Identify which cell holds the provided text, then report its (x, y) central coordinate. 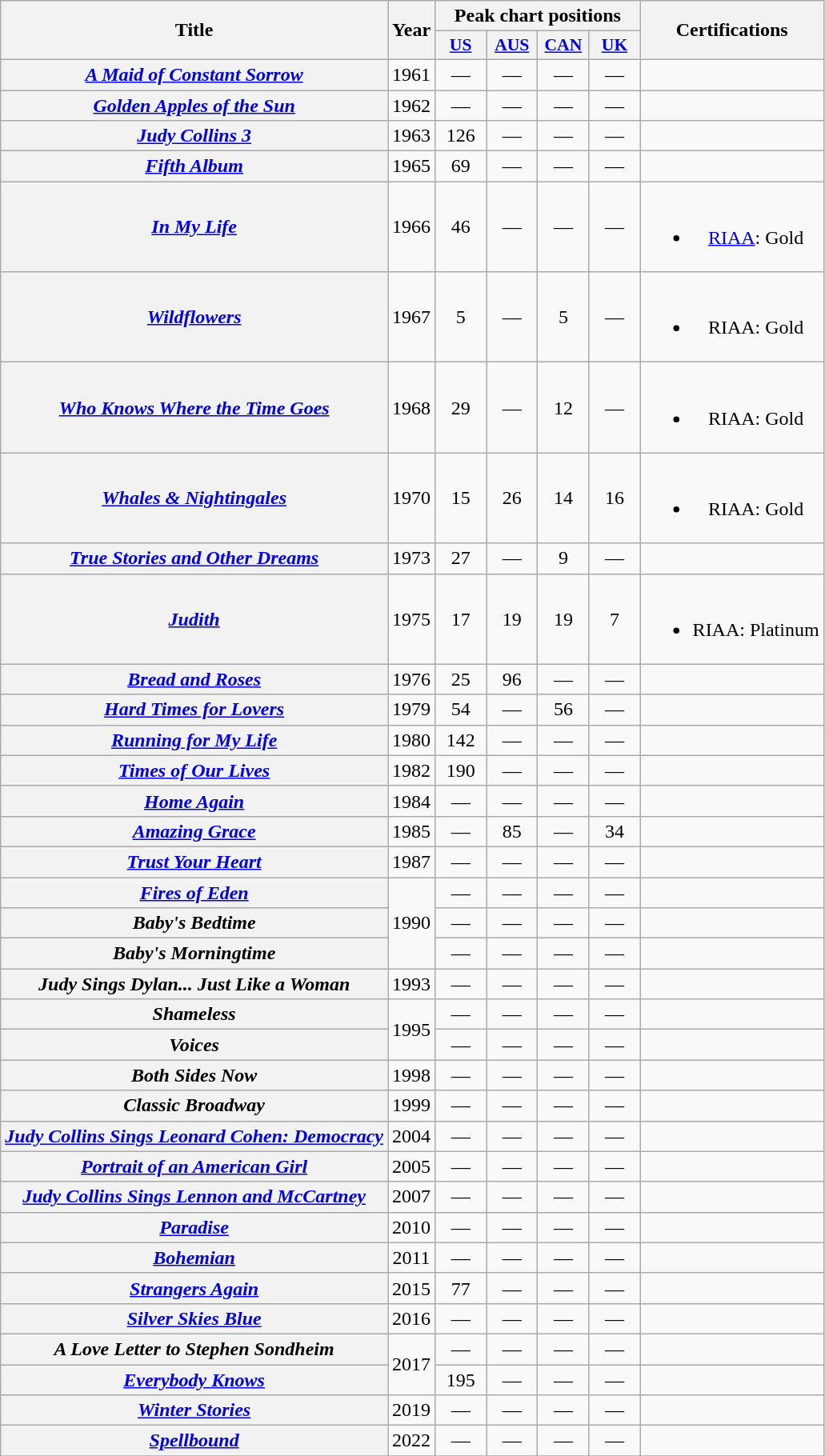
1990 (411, 922)
Paradise (194, 1227)
Shameless (194, 1014)
2016 (411, 1318)
2005 (411, 1166)
Voices (194, 1045)
2017 (411, 1364)
Title (194, 30)
Wildflowers (194, 317)
85 (512, 831)
2010 (411, 1227)
Baby's Morningtime (194, 954)
25 (461, 679)
Year (411, 30)
34 (615, 831)
Fifth Album (194, 166)
Home Again (194, 801)
54 (461, 710)
Portrait of an American Girl (194, 1166)
2022 (411, 1441)
2015 (411, 1288)
Both Sides Now (194, 1075)
1967 (411, 317)
Bread and Roses (194, 679)
Judy Sings Dylan... Just Like a Woman (194, 984)
7 (615, 619)
190 (461, 770)
2011 (411, 1258)
Silver Skies Blue (194, 1318)
UK (615, 46)
Spellbound (194, 1441)
Strangers Again (194, 1288)
CAN (563, 46)
17 (461, 619)
1961 (411, 74)
1975 (411, 619)
126 (461, 136)
1999 (411, 1106)
1970 (411, 498)
1979 (411, 710)
Running for My Life (194, 740)
12 (563, 408)
195 (461, 1380)
In My Life (194, 227)
Certifications (731, 30)
15 (461, 498)
2019 (411, 1410)
1998 (411, 1075)
Judy Collins Sings Leonard Cohen: Democracy (194, 1136)
Whales & Nightingales (194, 498)
US (461, 46)
26 (512, 498)
1968 (411, 408)
27 (461, 558)
Hard Times for Lovers (194, 710)
14 (563, 498)
Judy Collins 3 (194, 136)
1966 (411, 227)
1973 (411, 558)
RIAA: Platinum (731, 619)
Trust Your Heart (194, 862)
142 (461, 740)
Fires of Eden (194, 892)
96 (512, 679)
Everybody Knows (194, 1380)
True Stories and Other Dreams (194, 558)
1995 (411, 1030)
69 (461, 166)
AUS (512, 46)
Judy Collins Sings Lennon and McCartney (194, 1197)
1965 (411, 166)
Classic Broadway (194, 1106)
Amazing Grace (194, 831)
1962 (411, 105)
16 (615, 498)
Judith (194, 619)
Golden Apples of the Sun (194, 105)
1963 (411, 136)
1976 (411, 679)
1987 (411, 862)
A Love Letter to Stephen Sondheim (194, 1349)
29 (461, 408)
Peak chart positions (538, 16)
2007 (411, 1197)
Times of Our Lives (194, 770)
A Maid of Constant Sorrow (194, 74)
9 (563, 558)
1980 (411, 740)
77 (461, 1288)
46 (461, 227)
Winter Stories (194, 1410)
2004 (411, 1136)
Bohemian (194, 1258)
1984 (411, 801)
Baby's Bedtime (194, 923)
56 (563, 710)
Who Knows Where the Time Goes (194, 408)
1993 (411, 984)
1982 (411, 770)
1985 (411, 831)
